Scan for the cell matching the given text and deliver its [X, Y] coordinate at center. 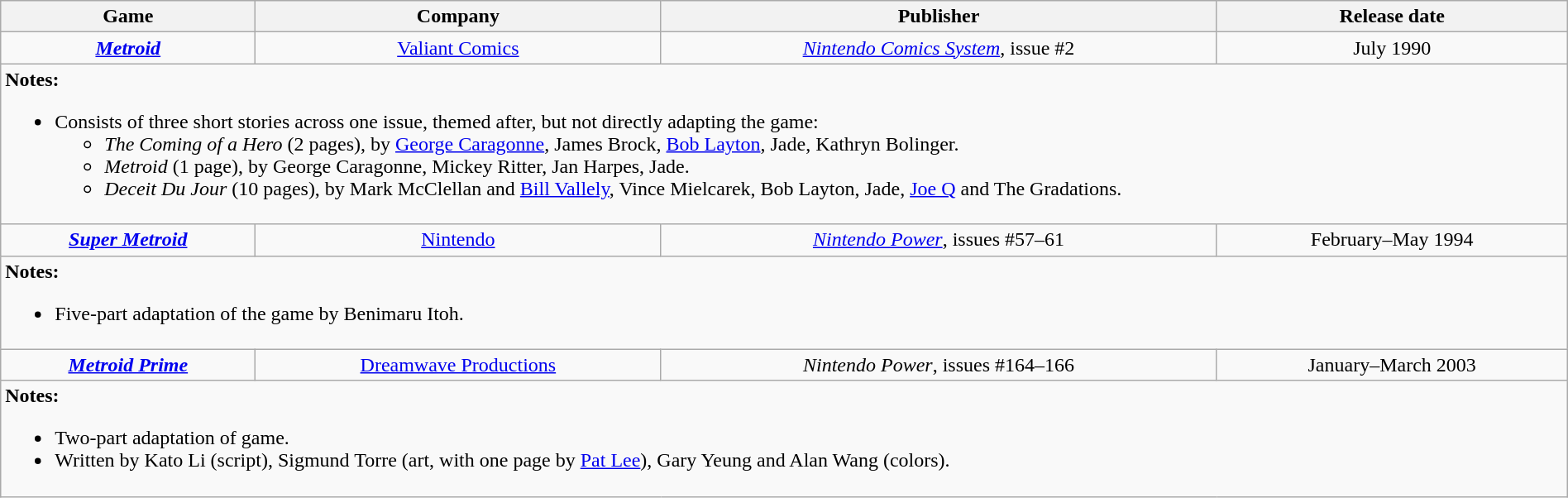
February–May 1994 [1392, 240]
Publisher [939, 17]
Super Metroid [128, 240]
Valiant Comics [458, 48]
Nintendo Power, issues #57–61 [939, 240]
Metroid [128, 48]
Game [128, 17]
Nintendo [458, 240]
Company [458, 17]
Notes:Two-part adaptation of game.Written by Kato Li (script), Sigmund Torre (art, with one page by Pat Lee), Gary Yeung and Alan Wang (colors). [784, 438]
Nintendo Power, issues #164–166 [939, 365]
Release date [1392, 17]
Nintendo Comics System, issue #2 [939, 48]
January–March 2003 [1392, 365]
Dreamwave Productions [458, 365]
Notes:Five-part adaptation of the game by Benimaru Itoh. [784, 303]
Metroid Prime [128, 365]
July 1990 [1392, 48]
